Return (X, Y) of the center of cell containing provided text 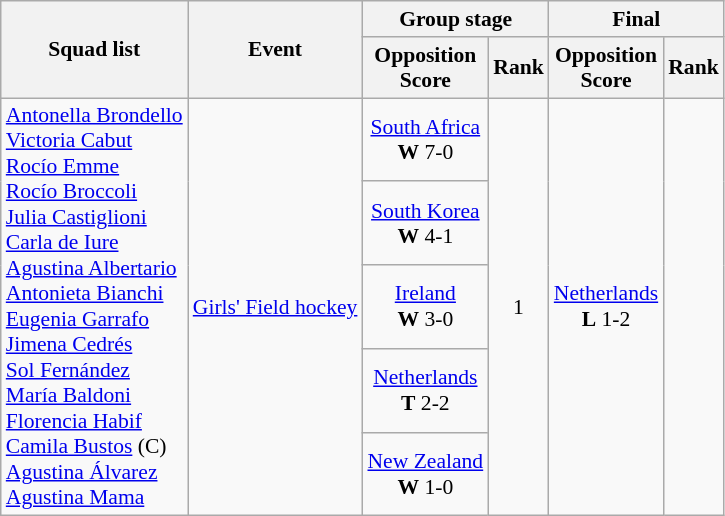
Final (636, 19)
Girls' Field hockey (276, 307)
Group stage (455, 19)
Event (276, 50)
South Africa W 7-0 (425, 140)
Squad list (94, 50)
1 (518, 307)
South Korea W 4-1 (425, 224)
New Zealand W 1-0 (425, 474)
Netherlands T 2-2 (425, 391)
Ireland W 3-0 (425, 307)
Netherlands L 1-2 (606, 307)
